Find where the given text appears and provide that cell's center as [X, Y] coordinate. 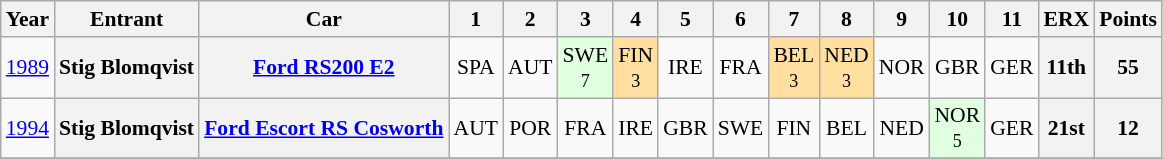
8 [846, 19]
11 [1012, 19]
12 [1128, 128]
Ford RS200 E2 [324, 68]
SPA [475, 68]
10 [957, 19]
6 [741, 19]
Entrant [126, 19]
5 [686, 19]
BEL [846, 128]
SWE7 [585, 68]
1 [475, 19]
FIN [794, 128]
Year [28, 19]
SWE [741, 128]
NED [902, 128]
4 [636, 19]
FIN3 [636, 68]
11th [1066, 68]
1989 [28, 68]
NOR5 [957, 128]
Ford Escort RS Cosworth [324, 128]
3 [585, 19]
1994 [28, 128]
NED3 [846, 68]
21st [1066, 128]
Points [1128, 19]
BEL3 [794, 68]
7 [794, 19]
Car [324, 19]
NOR [902, 68]
9 [902, 19]
ERX [1066, 19]
55 [1128, 68]
POR [530, 128]
2 [530, 19]
